Output the [X, Y] coordinate of the center of the cell containing the given text.  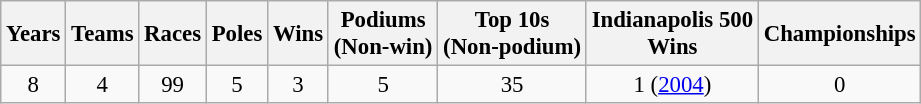
Podiums(Non-win) [382, 34]
Poles [236, 34]
Wins [298, 34]
Championships [840, 34]
1 (2004) [672, 85]
Teams [102, 34]
0 [840, 85]
8 [34, 85]
Indianapolis 500Wins [672, 34]
35 [512, 85]
3 [298, 85]
99 [173, 85]
4 [102, 85]
Races [173, 34]
Years [34, 34]
Top 10s(Non-podium) [512, 34]
